Locate the cell with the specified text and output its [X, Y] center coordinate. 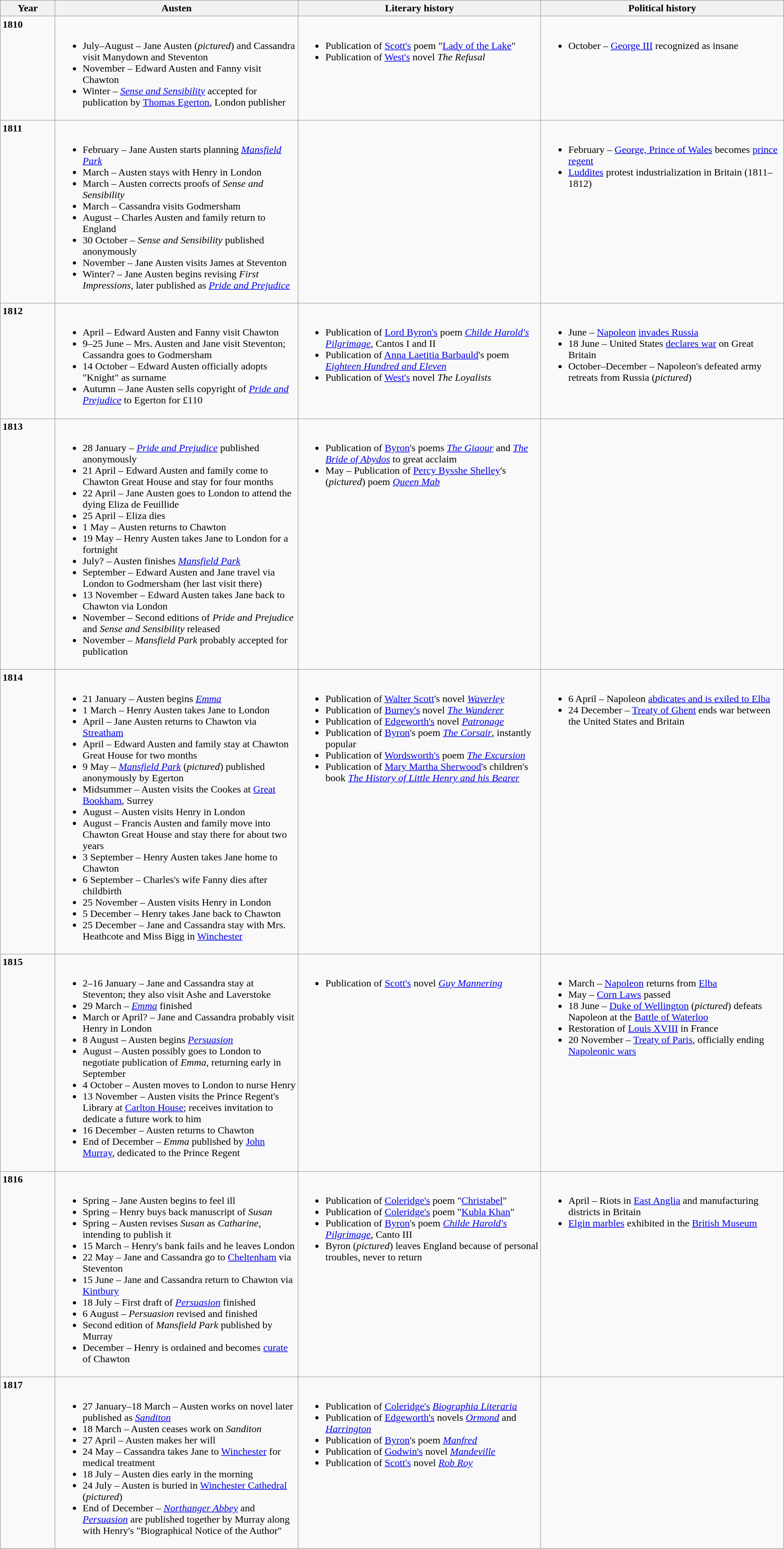
1810 [28, 68]
October – George III recognized as insane [662, 68]
1811 [28, 212]
Publication of Byron's poems The Giaour and The Bride of Abydos to great acclaimMay – Publication of Percy Bysshe Shelley's (pictured) poem Queen Mab [420, 544]
Year [28, 8]
Publication of Scott's novel Guy Mannering [420, 1063]
Austen [177, 8]
Literary history [420, 8]
Publication of Scott's poem "Lady of the Lake"Publication of West's novel The Refusal [420, 68]
Political history [662, 8]
February – George, Prince of Wales becomes prince regentLuddites protest industrialization in Britain (1811–1812) [662, 212]
6 April – Napoleon abdicates and is exiled to Elba24 December – Treaty of Ghent ends war between the United States and Britain [662, 812]
1812 [28, 361]
1816 [28, 1274]
1815 [28, 1063]
1817 [28, 1463]
1813 [28, 544]
April – Riots in East Anglia and manufacturing districts in BritainElgin marbles exhibited in the British Museum [662, 1274]
1814 [28, 812]
